Pinpoint the cell where the given text exists, returning its (X, Y) midpoint coordinate. 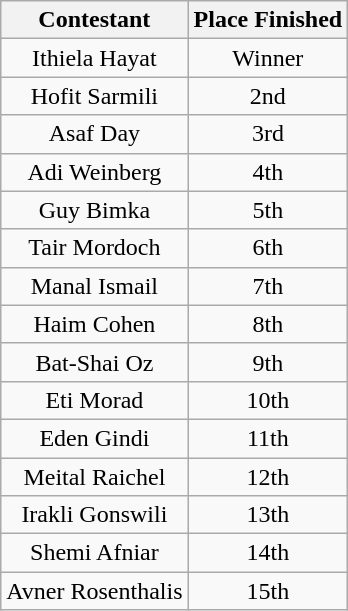
10th (268, 400)
Haim Cohen (94, 324)
12th (268, 477)
13th (268, 515)
Asaf Day (94, 134)
Eti Morad (94, 400)
9th (268, 362)
8th (268, 324)
Irakli Gonswili (94, 515)
Adi Weinberg (94, 172)
15th (268, 591)
Bat-Shai Oz (94, 362)
3rd (268, 134)
Shemi Afniar (94, 553)
2nd (268, 96)
5th (268, 210)
Guy Bimka (94, 210)
Ithiela Hayat (94, 58)
Meital Raichel (94, 477)
Place Finished (268, 20)
Avner Rosenthalis (94, 591)
Contestant (94, 20)
Winner (268, 58)
7th (268, 286)
14th (268, 553)
Manal Ismail (94, 286)
Hofit Sarmili (94, 96)
4th (268, 172)
6th (268, 248)
11th (268, 438)
Eden Gindi (94, 438)
Tair Mordoch (94, 248)
